For the text-containing cell, return its midpoint in [x, y] coordinate format. 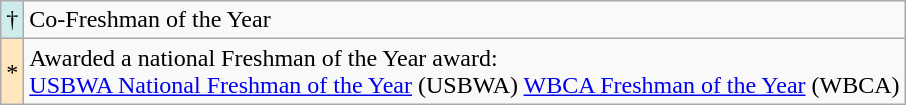
Awarded a national Freshman of the Year award:USBWA National Freshman of the Year (USBWA) WBCA Freshman of the Year (WBCA) [464, 72]
* [12, 72]
Co-Freshman of the Year [464, 20]
† [12, 20]
